Extract the (X, Y) coordinate from the center of the cell holding the provided text.  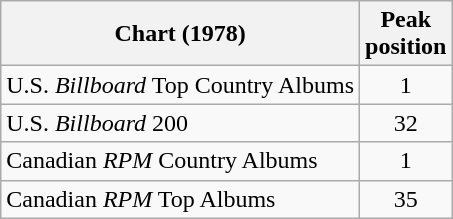
32 (406, 123)
35 (406, 199)
Chart (1978) (180, 34)
Canadian RPM Country Albums (180, 161)
U.S. Billboard Top Country Albums (180, 85)
Peakposition (406, 34)
Canadian RPM Top Albums (180, 199)
U.S. Billboard 200 (180, 123)
